Find where the given text appears and provide that cell's center as (x, y) coordinate. 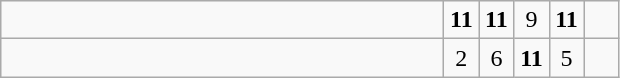
5 (566, 58)
9 (532, 20)
2 (462, 58)
6 (496, 58)
